Determine the [X, Y] coordinate at the center of the cell enclosing the given text.  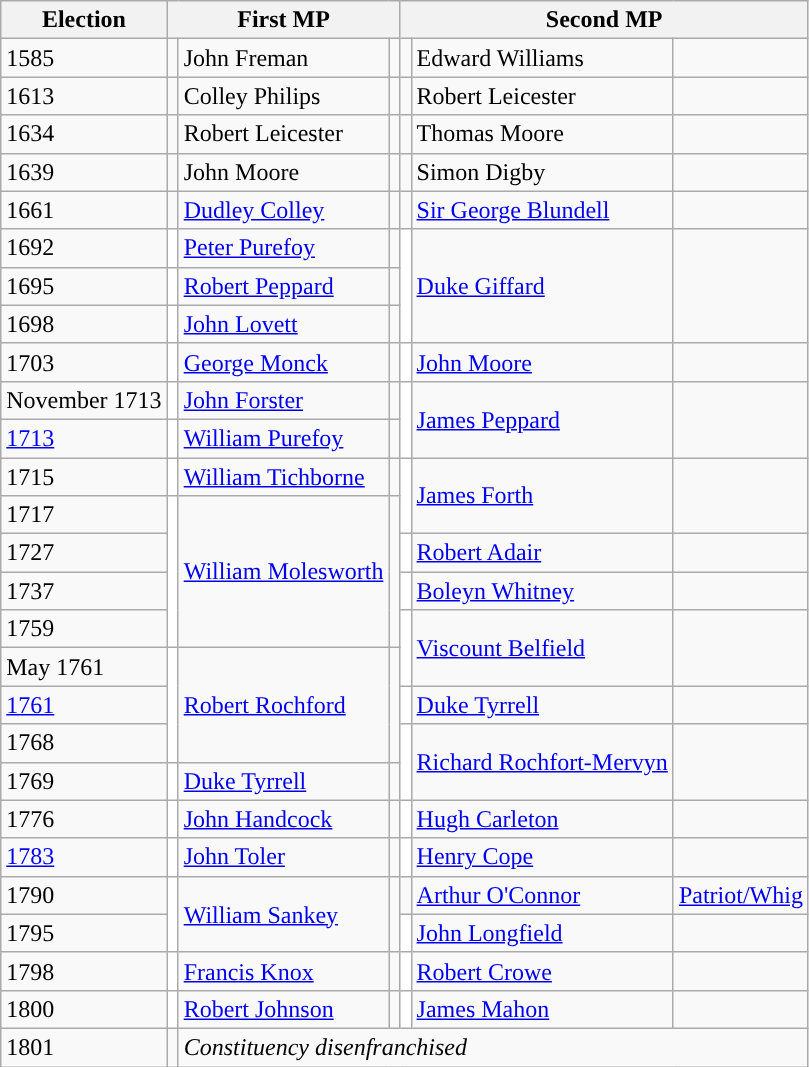
Election [84, 20]
Robert Rochford [284, 705]
Robert Peppard [284, 286]
1800 [84, 1009]
William Tichborne [284, 477]
1639 [84, 172]
William Molesworth [284, 572]
1737 [84, 591]
John Handcock [284, 819]
1801 [84, 1047]
1613 [84, 96]
John Freman [284, 58]
Edward Williams [542, 58]
Patriot/Whig [740, 895]
1759 [84, 629]
1795 [84, 933]
Robert Johnson [284, 1009]
1715 [84, 477]
Colley Philips [284, 96]
Richard Rochfort-Mervyn [542, 762]
Thomas Moore [542, 134]
1713 [84, 438]
James Mahon [542, 1009]
May 1761 [84, 667]
George Monck [284, 362]
1769 [84, 781]
November 1713 [84, 400]
James Forth [542, 496]
First MP [284, 20]
William Sankey [284, 914]
James Peppard [542, 419]
Boleyn Whitney [542, 591]
1692 [84, 248]
William Purefoy [284, 438]
Henry Cope [542, 857]
1695 [84, 286]
1761 [84, 705]
1727 [84, 553]
Peter Purefoy [284, 248]
1768 [84, 743]
Hugh Carleton [542, 819]
1634 [84, 134]
1585 [84, 58]
Viscount Belfield [542, 648]
John Lovett [284, 324]
Robert Crowe [542, 971]
Sir George Blundell [542, 210]
1798 [84, 971]
1661 [84, 210]
John Toler [284, 857]
1783 [84, 857]
John Longfield [542, 933]
1776 [84, 819]
John Forster [284, 400]
1790 [84, 895]
Duke Giffard [542, 286]
1717 [84, 515]
Arthur O'Connor [542, 895]
1698 [84, 324]
1703 [84, 362]
Robert Adair [542, 553]
Simon Digby [542, 172]
Constituency disenfranchised [493, 1047]
Second MP [604, 20]
Francis Knox [284, 971]
Dudley Colley [284, 210]
